Pinpoint the cell where the given text exists, returning its [x, y] midpoint coordinate. 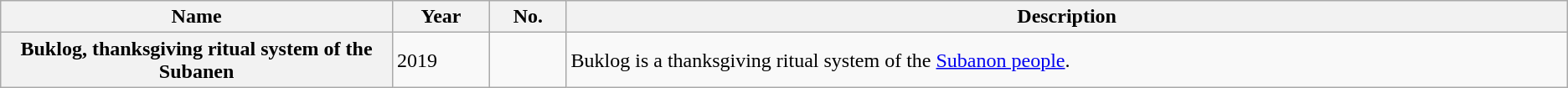
Buklog, thanksgiving ritual system of the Subanen [197, 60]
Description [1067, 17]
Year [441, 17]
2019 [441, 60]
Name [197, 17]
No. [528, 17]
Buklog is a thanksgiving ritual system of the Subanon people. [1067, 60]
